For the text-containing cell, return its midpoint in (x, y) coordinate format. 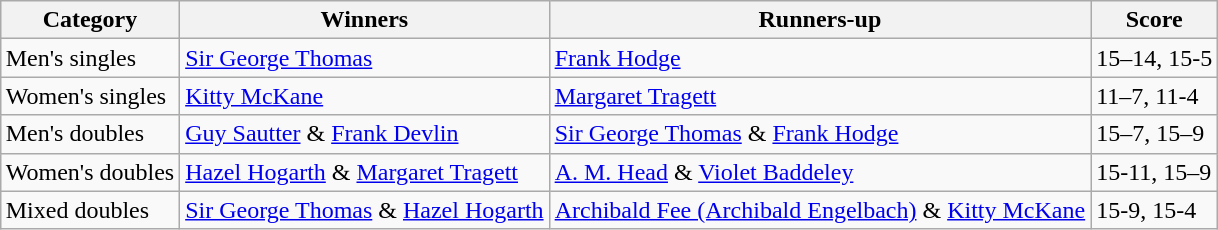
Mixed doubles (90, 210)
Sir George Thomas & Hazel Hogarth (364, 210)
15-9, 15-4 (1154, 210)
Category (90, 20)
Hazel Hogarth & Margaret Tragett (364, 172)
Score (1154, 20)
Archibald Fee (Archibald Engelbach) & Kitty McKane (820, 210)
Sir George Thomas & Frank Hodge (820, 134)
15–14, 15-5 (1154, 58)
Guy Sautter & Frank Devlin (364, 134)
Men's doubles (90, 134)
15-11, 15–9 (1154, 172)
15–7, 15–9 (1154, 134)
Frank Hodge (820, 58)
Winners (364, 20)
Runners-up (820, 20)
Margaret Tragett (820, 96)
Men's singles (90, 58)
A. M. Head & Violet Baddeley (820, 172)
Kitty McKane (364, 96)
Women's doubles (90, 172)
Women's singles (90, 96)
Sir George Thomas (364, 58)
11–7, 11-4 (1154, 96)
